From the cell containing the given text, extract its center point as (X, Y) coordinate. 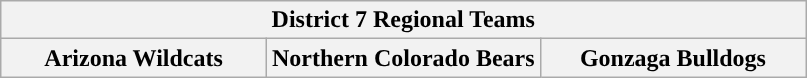
Gonzaga Bulldogs (673, 58)
District 7 Regional Teams (404, 20)
Arizona Wildcats (134, 58)
Northern Colorado Bears (403, 58)
